Pinpoint the cell where the given text exists, returning its [x, y] midpoint coordinate. 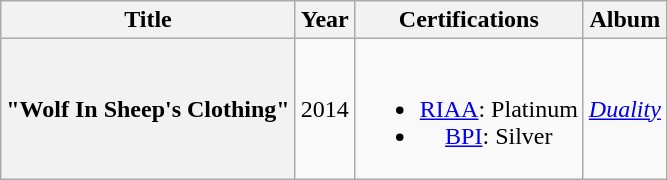
Duality [624, 109]
Year [324, 20]
2014 [324, 109]
Certifications [468, 20]
Title [148, 20]
Album [624, 20]
RIAA: PlatinumBPI: Silver [468, 109]
"Wolf In Sheep's Clothing" [148, 109]
